Identify which cell holds the provided text, then report its [x, y] central coordinate. 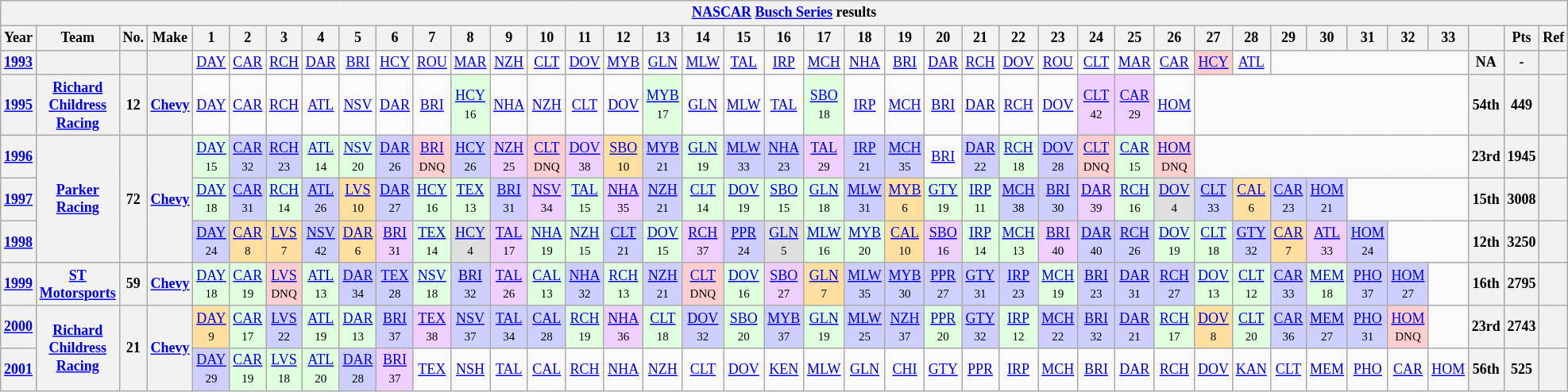
SBO15 [784, 199]
MEM [1327, 370]
NHA35 [624, 199]
IRP21 [864, 156]
9 [509, 38]
RCH37 [702, 242]
RCH17 [1174, 327]
DAR22 [980, 156]
2000 [19, 327]
32 [1408, 38]
MEM18 [1327, 284]
TAL15 [585, 199]
BRIDNQ [432, 156]
25 [1134, 38]
DAR31 [1134, 284]
MCH38 [1018, 199]
CLT21 [624, 242]
24 [1096, 38]
TAL34 [509, 327]
DOV38 [585, 156]
18 [864, 38]
HCY26 [470, 156]
PHO31 [1368, 327]
PHO37 [1368, 284]
PPR20 [944, 327]
DAR34 [357, 284]
DAR28 [357, 370]
31 [1368, 38]
SBO10 [624, 156]
LVS10 [357, 199]
ATL33 [1327, 242]
3008 [1522, 199]
NASCAR Busch Series results [785, 13]
CAR17 [248, 327]
IRP12 [1018, 327]
Ref [1554, 38]
NHA19 [546, 242]
DAR39 [1096, 199]
8 [470, 38]
DAY9 [211, 327]
DAR13 [357, 327]
DAY29 [211, 370]
1998 [19, 242]
HOM27 [1408, 284]
DOV16 [743, 284]
SBO16 [944, 242]
TEX13 [470, 199]
CLT42 [1096, 105]
30 [1327, 38]
CAR7 [1288, 242]
27 [1214, 38]
HOM24 [1368, 242]
PHO [1368, 370]
22 [1018, 38]
NA [1487, 62]
19 [905, 38]
3250 [1522, 242]
NZH15 [585, 242]
CAR32 [248, 156]
LVS22 [284, 327]
ATL20 [321, 370]
KEN [784, 370]
NSH [470, 370]
CAR8 [248, 242]
RCH27 [1174, 284]
DAY24 [211, 242]
LVS7 [284, 242]
MCH35 [905, 156]
1995 [19, 105]
ATL26 [321, 199]
RCH18 [1018, 156]
26 [1174, 38]
23 [1058, 38]
MCH19 [1058, 284]
DAR6 [357, 242]
11 [585, 38]
ATL19 [321, 327]
MLW16 [825, 242]
NHA23 [784, 156]
HCY4 [470, 242]
IRP14 [980, 242]
CLT20 [1251, 327]
RCH13 [624, 284]
525 [1522, 370]
NHA36 [624, 327]
MYB [624, 62]
12th [1487, 242]
5 [357, 38]
PPR24 [743, 242]
15 [743, 38]
DAR27 [396, 199]
RCH16 [1134, 199]
DOV28 [1058, 156]
No. [133, 38]
2001 [19, 370]
NZH25 [509, 156]
Parker Racing [78, 198]
28 [1251, 38]
DOV4 [1174, 199]
29 [1288, 38]
RCH14 [284, 199]
TAL17 [509, 242]
449 [1522, 105]
6 [396, 38]
GTY [944, 370]
CAL6 [1251, 199]
ST Motorsports [78, 284]
Team [78, 38]
TEX14 [432, 242]
RCH26 [1134, 242]
15th [1487, 199]
LVSDNQ [284, 284]
1 [211, 38]
GTY19 [944, 199]
1996 [19, 156]
59 [133, 284]
13 [663, 38]
7 [432, 38]
DOV8 [1214, 327]
Make [170, 38]
IRP23 [1018, 284]
BRI23 [1096, 284]
NSV [357, 105]
4 [321, 38]
NSV37 [470, 327]
LVS18 [284, 370]
MCH22 [1058, 327]
GLN7 [825, 284]
NHA32 [585, 284]
SBO18 [825, 105]
TAL26 [509, 284]
CAL10 [905, 242]
ATL14 [321, 156]
MLW31 [864, 199]
CAR15 [1134, 156]
MYB21 [663, 156]
CAR29 [1134, 105]
MLW25 [864, 327]
DOV32 [702, 327]
MYB6 [905, 199]
33 [1449, 38]
ATL13 [321, 284]
2 [248, 38]
CAR23 [1288, 199]
Year [19, 38]
MCH13 [1018, 242]
CAR33 [1288, 284]
DAR40 [1096, 242]
CHI [905, 370]
SBO20 [743, 327]
CLT14 [702, 199]
TEX28 [396, 284]
TEX [432, 370]
1993 [19, 62]
RCH19 [585, 327]
NSV42 [321, 242]
NSV18 [432, 284]
MYB30 [905, 284]
CAL13 [546, 284]
DAY15 [211, 156]
NZH37 [905, 327]
DOV15 [663, 242]
CAR31 [248, 199]
NSV20 [357, 156]
RCH23 [284, 156]
DAR21 [1134, 327]
SBO27 [784, 284]
MLW33 [743, 156]
HOM21 [1327, 199]
16 [784, 38]
- [1522, 62]
PPR27 [944, 284]
MYB17 [663, 105]
1997 [19, 199]
CAL [546, 370]
10 [546, 38]
Pts [1522, 38]
DOV13 [1214, 284]
17 [825, 38]
TEX38 [432, 327]
MYB20 [864, 242]
MYB37 [784, 327]
2795 [1522, 284]
MEM27 [1327, 327]
CLT12 [1251, 284]
IRP11 [980, 199]
72 [133, 198]
1999 [19, 284]
20 [944, 38]
DAR26 [396, 156]
PPR [980, 370]
TAL29 [825, 156]
KAN [1251, 370]
CAR36 [1288, 327]
BRI30 [1058, 199]
CLT33 [1214, 199]
BRI40 [1058, 242]
CAL28 [546, 327]
56th [1487, 370]
MLW35 [864, 284]
1945 [1522, 156]
NSV34 [546, 199]
54th [1487, 105]
14 [702, 38]
2743 [1522, 327]
GLN18 [825, 199]
GLN5 [784, 242]
3 [284, 38]
GTY31 [980, 284]
16th [1487, 284]
